Output the (x, y) coordinate of the center of the cell containing the given text.  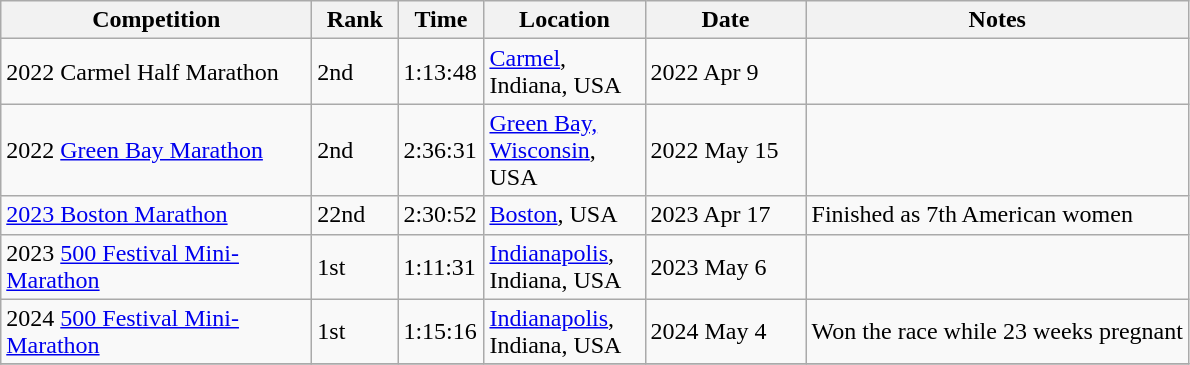
2023 May 6 (726, 266)
Rank (355, 20)
2022 May 15 (726, 150)
Location (564, 20)
Date (726, 20)
Notes (997, 20)
Competition (156, 20)
Won the race while 23 weeks pregnant (997, 332)
Finished as 7th American women (997, 215)
2022 Apr 9 (726, 72)
2023 Boston Marathon (156, 215)
1:11:31 (441, 266)
1:13:48 (441, 72)
Boston, USA (564, 215)
2:36:31 (441, 150)
2024 500 Festival Mini-Marathon (156, 332)
2:30:52 (441, 215)
2022 Carmel Half Marathon (156, 72)
2023 500 Festival Mini-Marathon (156, 266)
Time (441, 20)
22nd (355, 215)
Green Bay, Wisconsin, USA (564, 150)
2024 May 4 (726, 332)
2023 Apr 17 (726, 215)
Carmel, Indiana, USA (564, 72)
2022 Green Bay Marathon (156, 150)
1:15:16 (441, 332)
